Pinpoint the cell where the given text exists, returning its (X, Y) midpoint coordinate. 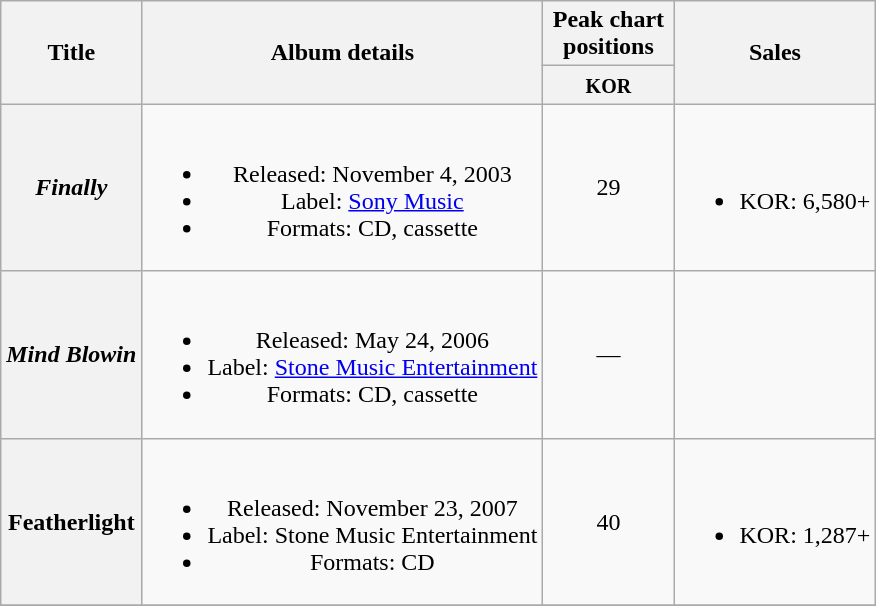
KOR (608, 85)
Featherlight (72, 522)
Title (72, 52)
Released: November 23, 2007Label: Stone Music EntertainmentFormats: CD (342, 522)
40 (608, 522)
Album details (342, 52)
Released: November 4, 2003Label: Sony MusicFormats: CD, cassette (342, 188)
Peak chart positions (608, 34)
29 (608, 188)
KOR: 1,287+ (775, 522)
Sales (775, 52)
Mind Blowin (72, 354)
— (608, 354)
Released: May 24, 2006Label: Stone Music EntertainmentFormats: CD, cassette (342, 354)
KOR: 6,580+ (775, 188)
Finally (72, 188)
